Determine the [X, Y] coordinate at the center of the cell enclosing the given text.  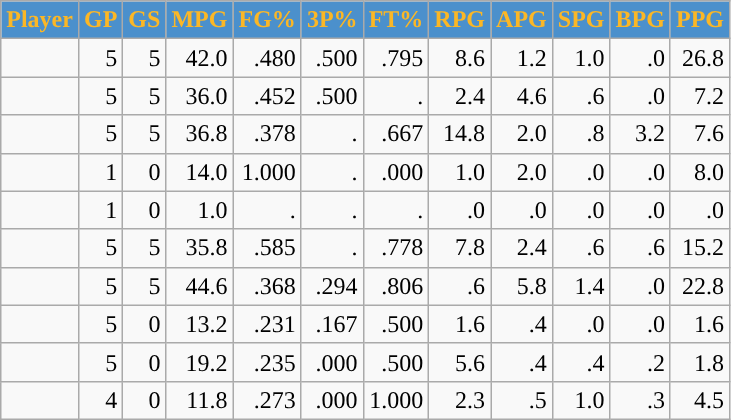
35.8 [200, 248]
14.0 [200, 172]
14.8 [460, 134]
15.2 [700, 248]
.452 [267, 96]
SPG [581, 20]
FT% [396, 20]
42.0 [200, 58]
1.2 [522, 58]
36.8 [200, 134]
.273 [267, 400]
BPG [640, 20]
4 [100, 400]
7.8 [460, 248]
13.2 [200, 324]
.294 [332, 286]
7.6 [700, 134]
5.8 [522, 286]
MPG [200, 20]
26.8 [700, 58]
1.4 [581, 286]
.167 [332, 324]
.795 [396, 58]
2.3 [460, 400]
4.5 [700, 400]
8.0 [700, 172]
.378 [267, 134]
.3 [640, 400]
36.0 [200, 96]
22.8 [700, 286]
.806 [396, 286]
.235 [267, 362]
11.8 [200, 400]
3P% [332, 20]
.8 [581, 134]
.2 [640, 362]
RPG [460, 20]
.480 [267, 58]
APG [522, 20]
19.2 [200, 362]
.585 [267, 248]
5.6 [460, 362]
Player [40, 20]
4.6 [522, 96]
8.6 [460, 58]
.5 [522, 400]
44.6 [200, 286]
GS [144, 20]
GP [100, 20]
.667 [396, 134]
7.2 [700, 96]
FG% [267, 20]
3.2 [640, 134]
.231 [267, 324]
PPG [700, 20]
1.8 [700, 362]
.778 [396, 248]
.368 [267, 286]
